Identify which cell holds the provided text, then report its [x, y] central coordinate. 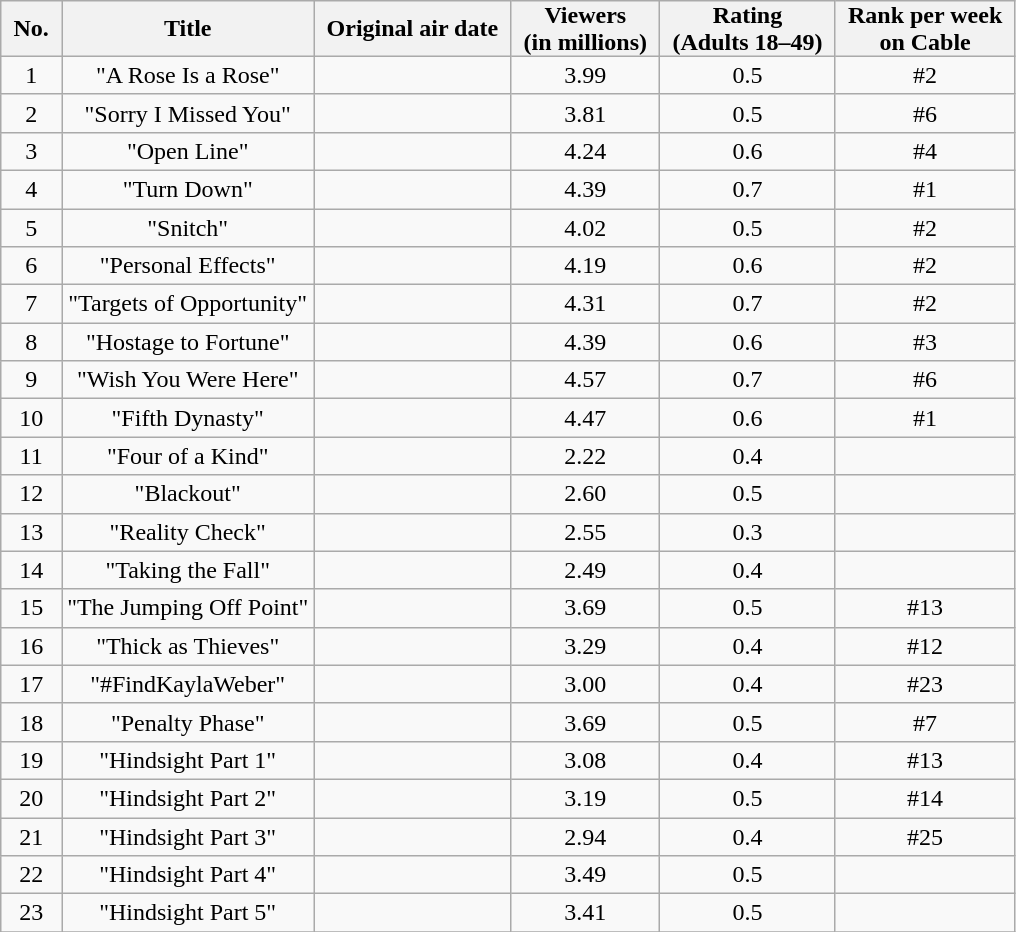
6 [32, 266]
4.19 [586, 266]
"#FindKaylaWeber" [188, 684]
"Blackout" [188, 494]
3.49 [586, 875]
8 [32, 342]
"Reality Check" [188, 532]
3.41 [586, 913]
19 [32, 760]
3.08 [586, 760]
"Hindsight Part 5" [188, 913]
Original air date [412, 29]
13 [32, 532]
3.00 [586, 684]
"Turn Down" [188, 189]
Viewers(in millions) [586, 29]
20 [32, 798]
22 [32, 875]
4.24 [586, 151]
"Penalty Phase" [188, 722]
4.02 [586, 227]
#4 [925, 151]
"Hindsight Part 4" [188, 875]
"Open Line" [188, 151]
"Personal Effects" [188, 266]
2.55 [586, 532]
#12 [925, 646]
16 [32, 646]
11 [32, 456]
2.49 [586, 570]
15 [32, 608]
14 [32, 570]
9 [32, 380]
12 [32, 494]
4.57 [586, 380]
10 [32, 418]
"Snitch" [188, 227]
5 [32, 227]
"Targets of Opportunity" [188, 304]
Rating(Adults 18–49) [748, 29]
Rank per weekon Cable [925, 29]
"Fifth Dynasty" [188, 418]
"Hindsight Part 3" [188, 837]
#25 [925, 837]
No. [32, 29]
18 [32, 722]
4.47 [586, 418]
"Four of a Kind" [188, 456]
"Sorry I Missed You" [188, 113]
"Hindsight Part 1" [188, 760]
21 [32, 837]
"Taking the Fall" [188, 570]
2.94 [586, 837]
#3 [925, 342]
2.60 [586, 494]
2 [32, 113]
3.81 [586, 113]
17 [32, 684]
"A Rose Is a Rose" [188, 75]
4 [32, 189]
3.19 [586, 798]
4.31 [586, 304]
3.29 [586, 646]
"Thick as Thieves" [188, 646]
"Wish You Were Here" [188, 380]
0.3 [748, 532]
7 [32, 304]
#14 [925, 798]
"The Jumping Off Point" [188, 608]
3 [32, 151]
1 [32, 75]
23 [32, 913]
Title [188, 29]
2.22 [586, 456]
#23 [925, 684]
3.99 [586, 75]
"Hostage to Fortune" [188, 342]
"Hindsight Part 2" [188, 798]
#7 [925, 722]
